Extract the [X, Y] coordinate from the center of the cell holding the provided text.  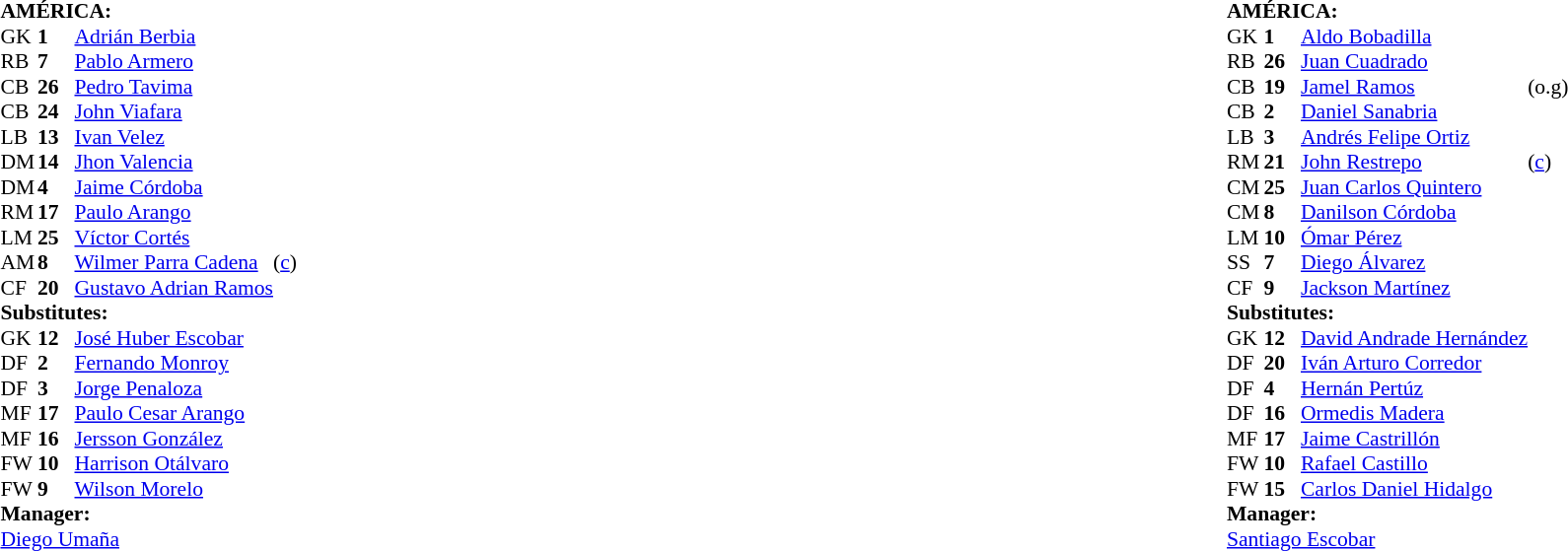
Harrison Otálvaro [174, 464]
Wilson Morelo [174, 489]
Paulo Arango [174, 212]
Jackson Martínez [1414, 288]
SS [1246, 263]
Pablo Armero [174, 62]
AM [19, 263]
Ivan Velez [174, 137]
Aldo Bobadilla [1414, 36]
Jamel Ramos [1414, 87]
Adrián Berbia [174, 36]
Wilmer Parra Cadena [174, 263]
Pedro Tavima [174, 87]
David Andrade Hernández [1414, 338]
(o.g) [1548, 87]
21 [1282, 163]
Carlos Daniel Hidalgo [1414, 489]
19 [1282, 87]
Rafael Castillo [1414, 464]
Juan Carlos Quintero [1414, 187]
Jaime Castrillón [1414, 439]
John Viafara [174, 111]
Gustavo Adrian Ramos [174, 288]
24 [56, 111]
15 [1282, 489]
13 [56, 137]
Iván Arturo Corredor [1414, 364]
Diego Álvarez [1414, 263]
Jorge Penaloza [174, 388]
Paulo Cesar Arango [174, 413]
José Huber Escobar [174, 338]
Daniel Sanabria [1414, 111]
Jersson González [174, 439]
Juan Cuadrado [1414, 62]
Hernán Pertúz [1414, 388]
Jaime Córdoba [174, 187]
14 [56, 163]
Fernando Monroy [174, 364]
John Restrepo [1414, 163]
Jhon Valencia [174, 163]
Andrés Felipe Ortiz [1414, 137]
Ormedis Madera [1414, 413]
Ómar Pérez [1414, 238]
Víctor Cortés [174, 238]
Danilson Córdoba [1414, 212]
